Capture the cell that displays the provided text and extract its (X, Y) central coordinate. 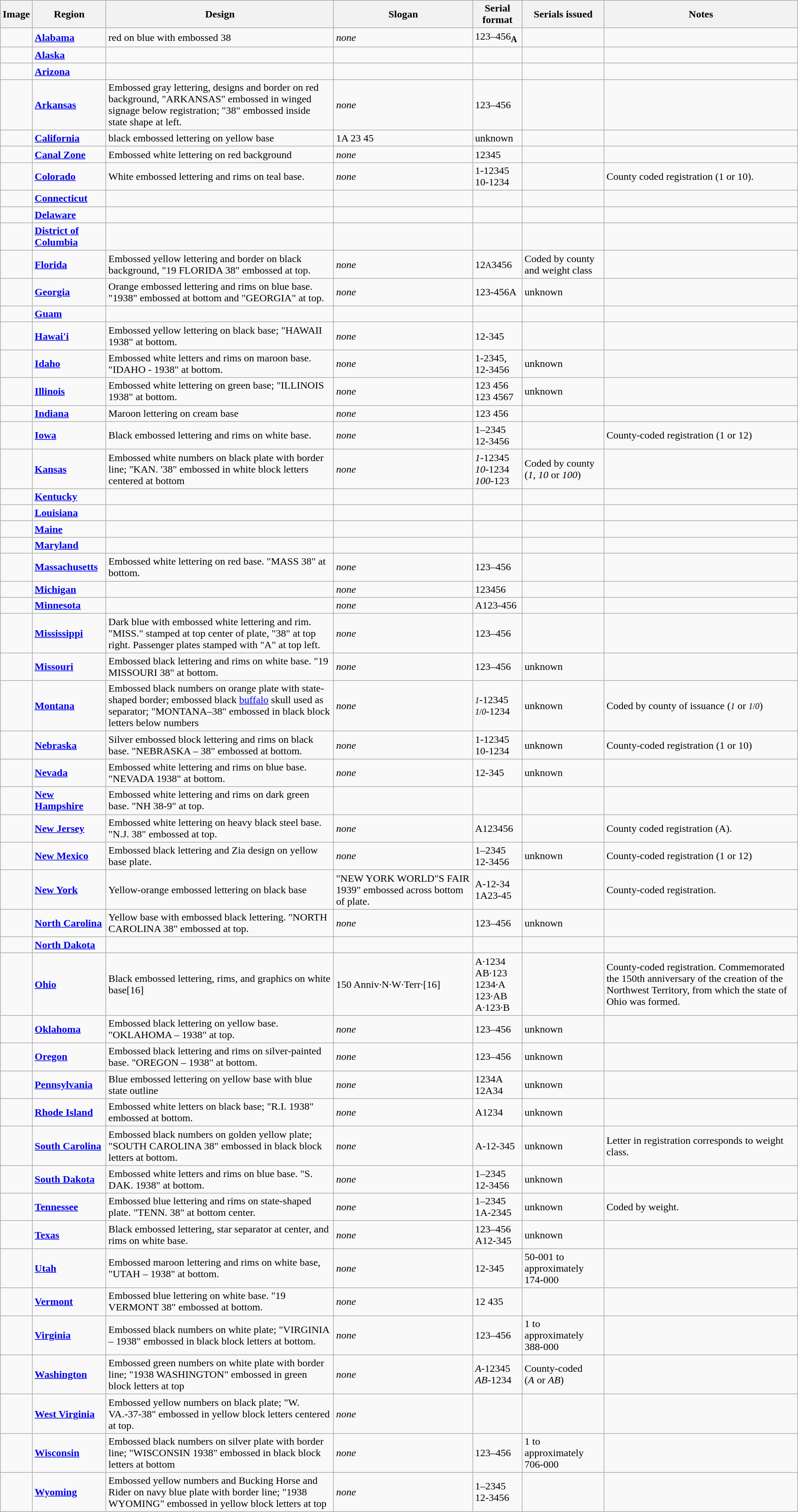
Embossed white lettering and rims on dark green base. "NH 38-9" at top. (220, 800)
A123-456 (497, 606)
Nebraska (69, 745)
Embossed black numbers on golden yellow plate; "SOUTH CAROLINA 38" embossed in black block letters at bottom. (220, 1146)
County coded registration (1 or 10). (701, 176)
Embossed white lettering and rims on blue base. "NEVADA 1938" at bottom. (220, 773)
Massachusetts (69, 568)
Connecticut (69, 199)
New York (69, 889)
Design (220, 14)
New Jersey (69, 828)
Hawai'i (69, 336)
Embossed maroon lettering and rims on white base, "UTAH – 1938" at bottom. (220, 1268)
123 456 (497, 413)
Embossed white lettering on heavy black steel base. "N.J. 38" embossed at top. (220, 828)
Embossed blue lettering and rims on state-shaped plate. "TENN. 38" at bottom center. (220, 1207)
Serials issued (563, 14)
Yellow-orange embossed lettering on black base (220, 889)
1–23451A-2345 (497, 1207)
red on blue with embossed 38 (220, 38)
Embossed blue lettering on white base. "19 VERMONT 38" embossed at bottom. (220, 1301)
Utah (69, 1268)
150 Anniv·N·W·Terr·[16] (403, 984)
County-coded registration. (701, 889)
Louisiana (69, 513)
Guam (69, 314)
South Dakota (69, 1180)
123 456123 4567 (497, 391)
"NEW YORK WORLD"S FAIR 1939" embossed across bottom of plate. (403, 889)
Embossed white letters and rims on maroon base. "IDAHO - 1938" at bottom. (220, 364)
A-12345AB-1234 (497, 1374)
West Virginia (69, 1414)
Embossed yellow lettering on black base; "HAWAII 1938" at bottom. (220, 336)
Montana (69, 706)
1234A 12A34 (497, 1085)
Idaho (69, 364)
Texas (69, 1235)
A-12-341A23-45 (497, 889)
Coded by county of issuance (1 or 1/0) (701, 706)
Coded by county and weight class (563, 264)
Black embossed lettering, star separator at center, and rims on white base. (220, 1235)
County-coded registration. Commemorated the 150th anniversary of the creation of the Northwest Territory, from which the state of Ohio was formed. (701, 984)
New Mexico (69, 856)
1-1234510-1234100-123 (497, 469)
Embossed white numbers on black plate with border line; "KAN. '38" embossed in white block letters centered at bottom (220, 469)
Embossed black lettering and rims on white base. "19 MISSOURI 38" at bottom. (220, 667)
123–456A12-345 (497, 1235)
County-coded(A or AB) (563, 1374)
Embossed black lettering on yellow base. "OKLAHOMA – 1938" at top. (220, 1029)
New Hampshire (69, 800)
Maroon lettering on cream base (220, 413)
Ohio (69, 984)
Mississippi (69, 633)
123-456A (497, 292)
Vermont (69, 1301)
Embossed white lettering on green base; "ILLINOIS 1938" at bottom. (220, 391)
Virginia (69, 1335)
Colorado (69, 176)
12A3456 (497, 264)
Embossed white letters on black base; "R.I. 1938" embossed at bottom. (220, 1112)
1A 23 45 (403, 138)
1 to approximately 388-000 (563, 1335)
50-001 to approximately 174-000 (563, 1268)
Embossed black numbers on silver plate with border line; "WISCONSIN 1938" embossed in black block letters at bottom (220, 1453)
Image (16, 14)
Embossed yellow lettering and border on black background, "19 FLORIDA 38" embossed at top. (220, 264)
Kansas (69, 469)
Arkansas (69, 105)
Embossed yellow numbers on black plate; "W. VA.-37-38" embossed in yellow block letters centered at top. (220, 1414)
White embossed lettering and rims on teal base. (220, 176)
Indiana (69, 413)
Black embossed lettering and rims on white base. (220, 436)
County coded registration (A). (701, 828)
North Dakota (69, 945)
A123456 (497, 828)
1-123451/0-1234 (497, 706)
Wisconsin (69, 1453)
Oklahoma (69, 1029)
Pennsylvania (69, 1085)
Embossed black lettering and Zia design on yellow base plate. (220, 856)
Washington (69, 1374)
123456 (497, 589)
Wyoming (69, 1492)
Georgia (69, 292)
Embossed black lettering and rims on silver-painted base. "OREGON – 1938" at bottom. (220, 1057)
Missouri (69, 667)
Embossed white letters and rims on blue base. "S. DAK. 1938" at bottom. (220, 1180)
Black embossed lettering, rims, and graphics on white base[16] (220, 984)
Yellow base with embossed black lettering. "NORTH CAROLINA 38" embossed at top. (220, 923)
California (69, 138)
12 435 (497, 1301)
Minnesota (69, 606)
A-12-345 (497, 1146)
Arizona (69, 71)
North Carolina (69, 923)
Embossed black numbers on white plate; "VIRGINIA – 1938" embossed in black block letters at bottom. (220, 1335)
Michigan (69, 589)
Embossed white lettering on red base. "MASS 38" at bottom. (220, 568)
A·1234AB·1231234·A123·ABA·123·B (497, 984)
Notes (701, 14)
Illinois (69, 391)
A1234 (497, 1112)
District of Columbia (69, 237)
Iowa (69, 436)
County-coded registration (1 or 10) (701, 745)
Canal Zone (69, 154)
Alaska (69, 55)
Tennessee (69, 1207)
Serial format (497, 14)
Letter in registration corresponds to weight class. (701, 1146)
Nevada (69, 773)
Coded by county (1, 10 or 100) (563, 469)
1 to approximately 706-000 (563, 1453)
Region (69, 14)
Orange embossed lettering and rims on blue base. "1938" embossed at bottom and "GEORGIA" at top. (220, 292)
Oregon (69, 1057)
Silver embossed block lettering and rims on black base. "NEBRASKA – 38" embossed at bottom. (220, 745)
Alabama (69, 38)
Embossed white lettering on red background (220, 154)
black embossed lettering on yellow base (220, 138)
Florida (69, 264)
Maryland (69, 545)
123–456A (497, 38)
Kentucky (69, 496)
South Carolina (69, 1146)
12345 (497, 154)
Slogan (403, 14)
Blue embossed lettering on yellow base with blue state outline (220, 1085)
1-2345, 12-3456 (497, 364)
Rhode Island (69, 1112)
Delaware (69, 215)
Embossed green numbers on white plate with border line; "1938 WASHINGTON" embossed in green block letters at top (220, 1374)
Maine (69, 529)
Embossed yellow numbers and Bucking Horse and Rider on navy blue plate with border line; "1938 WYOMING" embossed in yellow block letters at top (220, 1492)
Coded by weight. (701, 1207)
